For the text-containing cell, return its midpoint in [x, y] coordinate format. 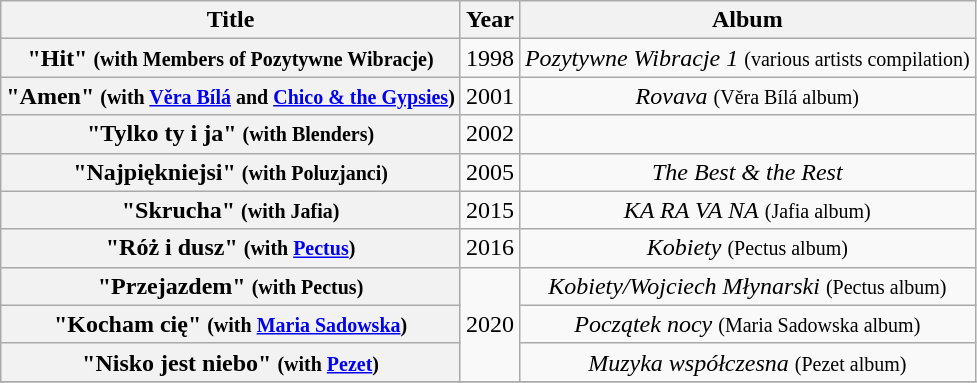
2016 [490, 248]
"Hit" (with Members of Pozytywne Wibracje) [231, 58]
"Przejazdem" (with Pectus) [231, 286]
KA RA VA NA (Jafia album) [747, 210]
Rovava (Věra Bílá album) [747, 96]
"Nisko jest niebo" (with Pezet) [231, 362]
"Kocham cię" (with Maria Sadowska) [231, 324]
Pozytywne Wibracje 1 (various artists compilation) [747, 58]
"Najpiękniejsi" (with Poluzjanci) [231, 172]
Kobiety/Wojciech Młynarski (Pectus album) [747, 286]
Kobiety (Pectus album) [747, 248]
Początek nocy (Maria Sadowska album) [747, 324]
1998 [490, 58]
2001 [490, 96]
Title [231, 20]
2015 [490, 210]
Muzyka współczesna (Pezet album) [747, 362]
Album [747, 20]
Year [490, 20]
2005 [490, 172]
2002 [490, 134]
"Tylko ty i ja" (with Blenders) [231, 134]
"Skrucha" (with Jafia) [231, 210]
2020 [490, 324]
The Best & the Rest [747, 172]
"Amen" (with Věra Bílá and Chico & the Gypsies) [231, 96]
"Róż i dusz" (with Pectus) [231, 248]
